Determine the [X, Y] coordinate at the center of the cell enclosing the given text.  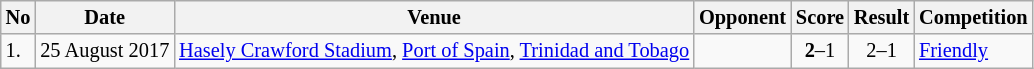
Hasely Crawford Stadium, Port of Spain, Trinidad and Tobago [434, 51]
1. [18, 51]
25 August 2017 [104, 51]
Competition [973, 17]
No [18, 17]
Friendly [973, 51]
Score [820, 17]
Result [882, 17]
Opponent [742, 17]
Date [104, 17]
Venue [434, 17]
